Capture the cell that displays the provided text and extract its (x, y) central coordinate. 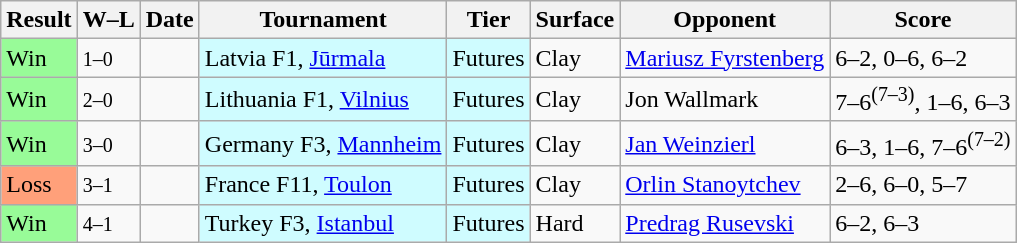
Loss (39, 185)
Hard (575, 223)
1–0 (108, 58)
3–1 (108, 185)
Score (923, 20)
Surface (575, 20)
Latvia F1, Jūrmala (323, 58)
Jon Wallmark (725, 100)
6–2, 0–6, 6–2 (923, 58)
Lithuania F1, Vilnius (323, 100)
Germany F3, Mannheim (323, 144)
Opponent (725, 20)
Result (39, 20)
W–L (108, 20)
2–6, 6–0, 5–7 (923, 185)
6–3, 1–6, 7–6(7–2) (923, 144)
3–0 (108, 144)
Tier (488, 20)
7–6(7–3), 1–6, 6–3 (923, 100)
Tournament (323, 20)
Jan Weinzierl (725, 144)
4–1 (108, 223)
Predrag Rusevski (725, 223)
France F11, Toulon (323, 185)
6–2, 6–3 (923, 223)
Date (170, 20)
Orlin Stanoytchev (725, 185)
Mariusz Fyrstenberg (725, 58)
2–0 (108, 100)
Turkey F3, Istanbul (323, 223)
